Determine the [x, y] coordinate at the center of the cell enclosing the given text.  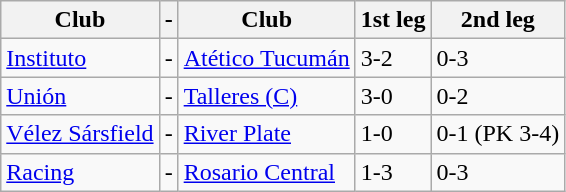
Talleres (C) [266, 96]
2nd leg [498, 20]
Vélez Sársfield [80, 134]
1st leg [393, 20]
Unión [80, 96]
0-1 (PK 3-4) [498, 134]
Rosario Central [266, 172]
3-2 [393, 58]
3-0 [393, 96]
1-0 [393, 134]
0-2 [498, 96]
River Plate [266, 134]
Racing [80, 172]
Instituto [80, 58]
1-3 [393, 172]
Atético Tucumán [266, 58]
